Search for the cell housing the specified text and yield its [x, y] center coordinate. 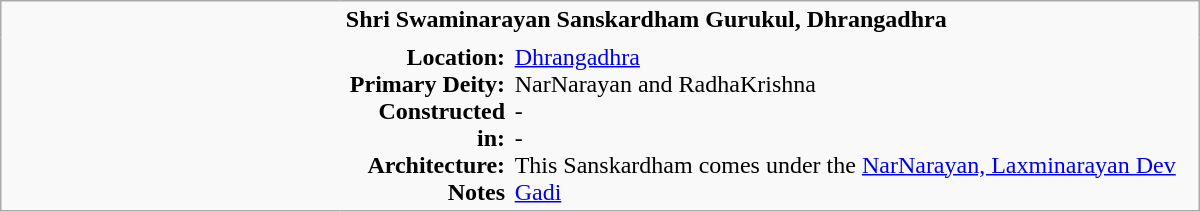
Shri Swaminarayan Sanskardham Gurukul, Dhrangadhra [770, 20]
Location: Primary Deity:Constructed in:Architecture:Notes [426, 124]
Dhrangadhra NarNarayan and RadhaKrishna - - This Sanskardham comes under the NarNarayan, Laxminarayan Dev Gadi [854, 124]
